Scan for the cell matching the given text and deliver its (x, y) coordinate at center. 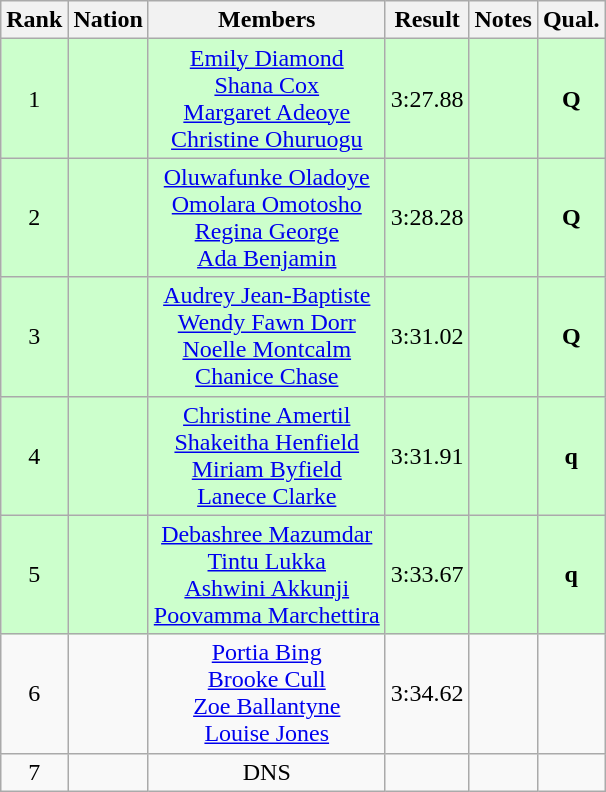
Oluwafunke OladoyeOmolara OmotoshoRegina GeorgeAda Benjamin (266, 218)
3 (34, 336)
7 (34, 772)
Debashree MazumdarTintu LukkaAshwini AkkunjiPoovamma Marchettira (266, 574)
Christine AmertilShakeitha HenfieldMiriam ByfieldLanece Clarke (266, 456)
4 (34, 456)
Rank (34, 20)
DNS (266, 772)
Audrey Jean-BaptisteWendy Fawn DorrNoelle MontcalmChanice Chase (266, 336)
3:34.62 (427, 694)
2 (34, 218)
Result (427, 20)
Emily DiamondShana CoxMargaret AdeoyeChristine Ohuruogu (266, 98)
Qual. (571, 20)
5 (34, 574)
6 (34, 694)
3:31.91 (427, 456)
Notes (503, 20)
3:31.02 (427, 336)
Members (266, 20)
1 (34, 98)
3:33.67 (427, 574)
Portia BingBrooke CullZoe BallantyneLouise Jones (266, 694)
Nation (108, 20)
3:28.28 (427, 218)
3:27.88 (427, 98)
